Capture the cell that displays the provided text and extract its [x, y] central coordinate. 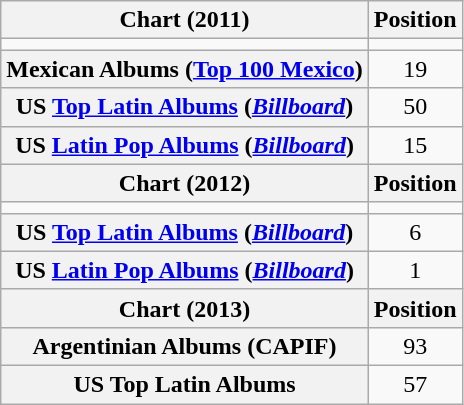
19 [415, 69]
15 [415, 145]
Mexican Albums (Top 100 Mexico) [185, 69]
Chart (2012) [185, 183]
6 [415, 232]
Argentinian Albums (CAPIF) [185, 346]
Chart (2013) [185, 308]
Chart (2011) [185, 20]
93 [415, 346]
1 [415, 270]
US Top Latin Albums [185, 384]
50 [415, 107]
57 [415, 384]
